For the text-containing cell, return its midpoint in [X, Y] coordinate format. 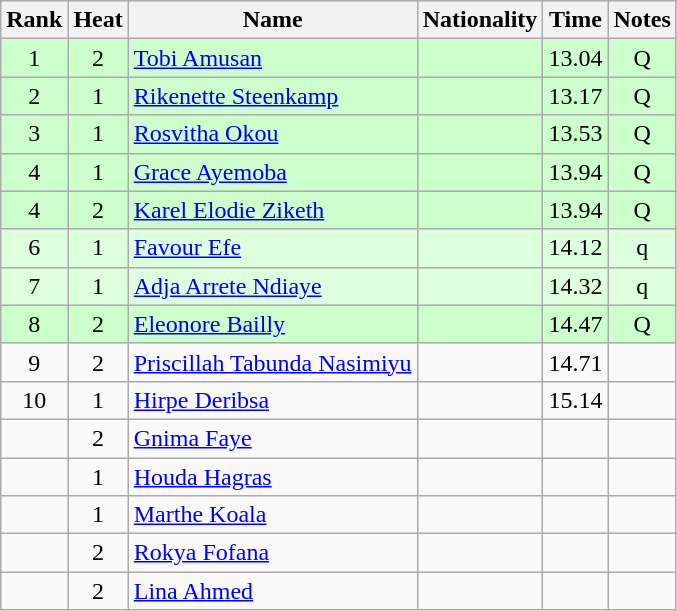
Adja Arrete Ndiaye [272, 286]
15.14 [576, 400]
13.04 [576, 58]
Eleonore Bailly [272, 324]
Priscillah Tabunda Nasimiyu [272, 362]
Nationality [480, 20]
Hirpe Deribsa [272, 400]
8 [34, 324]
Grace Ayemoba [272, 172]
Notes [642, 20]
Favour Efe [272, 248]
Marthe Koala [272, 515]
Rokya Fofana [272, 553]
Rosvitha Okou [272, 134]
13.17 [576, 96]
Heat [98, 20]
Rikenette Steenkamp [272, 96]
Tobi Amusan [272, 58]
Time [576, 20]
13.53 [576, 134]
Karel Elodie Ziketh [272, 210]
14.47 [576, 324]
10 [34, 400]
14.12 [576, 248]
Rank [34, 20]
Gnima Faye [272, 438]
14.32 [576, 286]
7 [34, 286]
9 [34, 362]
Houda Hagras [272, 477]
14.71 [576, 362]
Lina Ahmed [272, 591]
6 [34, 248]
3 [34, 134]
Name [272, 20]
